Return the (x, y) coordinate for the center point of the cell that contains the specified text.  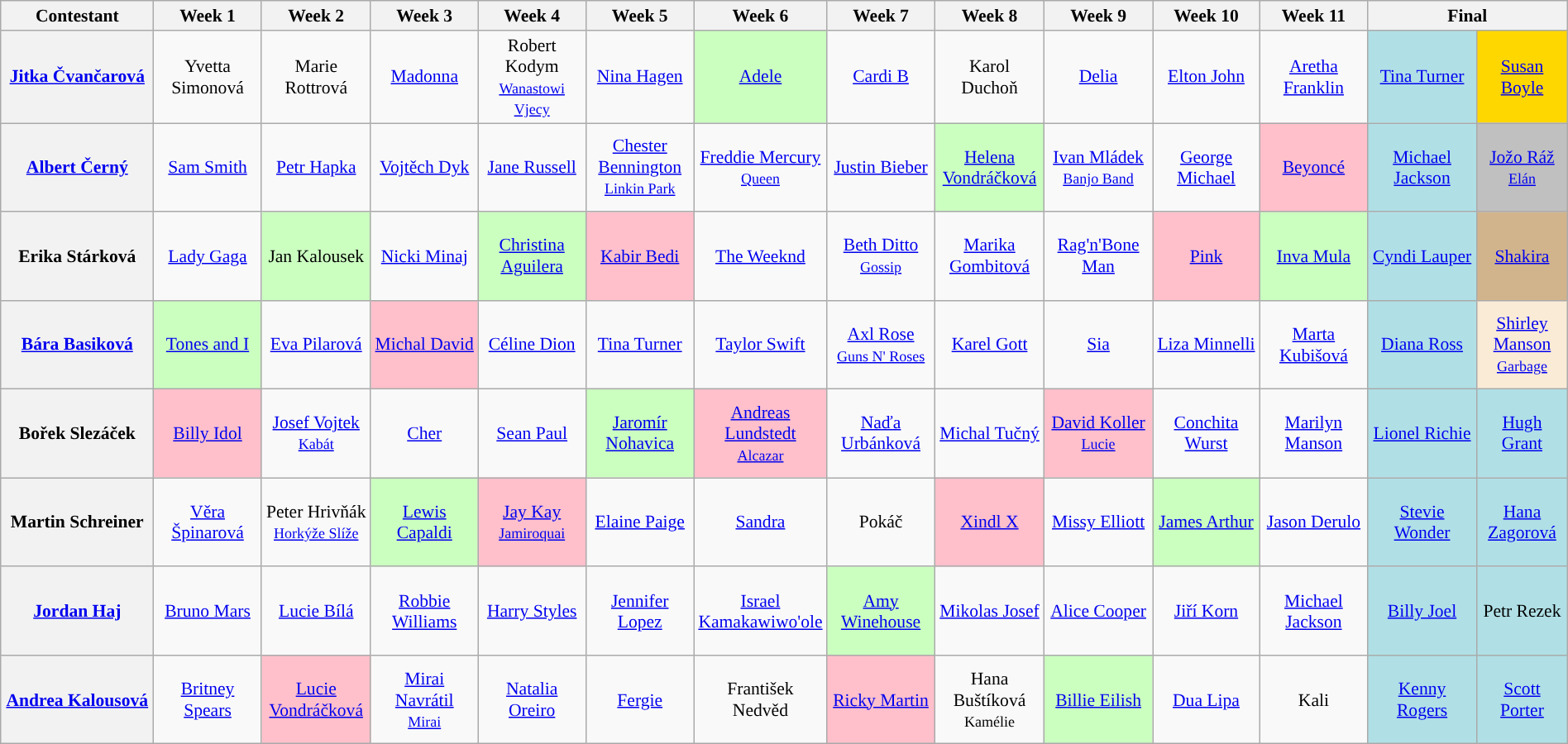
Marilyn Manson (1313, 433)
Week 8 (990, 16)
Madonna (424, 77)
Hana Zagorová (1523, 522)
Fergie (640, 699)
Susan Boyle (1523, 77)
Adele (760, 77)
Jožo RážElán (1523, 167)
Cardi B (882, 77)
Robbie Williams (424, 610)
Marie Rottrová (316, 77)
Week 4 (532, 16)
Sandra (760, 522)
Inva Mula (1313, 256)
Cyndi Lauper (1422, 256)
Justin Bieber (882, 167)
Nina Hagen (640, 77)
Freddie MercuryQueen (760, 167)
Ivan MládekBanjo Band (1098, 167)
Bruno Mars (208, 610)
Petr Hapka (316, 167)
Beth DittoGossip (882, 256)
Harry Styles (532, 610)
Marika Gombitová (990, 256)
The Weeknd (760, 256)
Lionel Richie (1422, 433)
Jan Kalousek (316, 256)
Bára Basiková (78, 346)
Natalia Oreiro (532, 699)
Xindl X (990, 522)
Billie Eilish (1098, 699)
Josef Vojtek Kabát (316, 433)
Ricky Martin (882, 699)
Albert Černý (78, 167)
Rag'n'Bone Man (1098, 256)
Week 9 (1098, 16)
Tones and I (208, 346)
Scott Porter (1523, 699)
Jay KayJamiroquai (532, 522)
Sam Smith (208, 167)
Petr Rezek (1523, 610)
Jennifer Lopez (640, 610)
Céline Dion (532, 346)
Kali (1313, 699)
Pokáč (882, 522)
Chester BenningtonLinkin Park (640, 167)
František Nedvěd (760, 699)
Taylor Swift (760, 346)
Mikolas Josef (990, 610)
Amy Winehouse (882, 610)
Eva Pilarová (316, 346)
Kabir Bedi (640, 256)
Liza Minnelli (1207, 346)
Hugh Grant (1523, 433)
Nicki Minaj (424, 256)
Sean Paul (532, 433)
Conchita Wurst (1207, 433)
Sia (1098, 346)
Yvetta Simonová (208, 77)
Diana Ross (1422, 346)
Alice Cooper (1098, 610)
Kenny Rogers (1422, 699)
Week 2 (316, 16)
David KollerLucie (1098, 433)
Week 5 (640, 16)
Shirley MansonGarbage (1523, 346)
Martin Schreiner (78, 522)
Week 3 (424, 16)
Naďa Urbánková (882, 433)
Hana BuštíkováKamélie (990, 699)
Marta Kubišová (1313, 346)
Jordan Haj (78, 610)
Michal Tučný (990, 433)
Week 6 (760, 16)
Billy Idol (208, 433)
Israel Kamakawiwo'ole (760, 610)
Week 11 (1313, 16)
Shakira (1523, 256)
Aretha Franklin (1313, 77)
Beyoncé (1313, 167)
Michal David (424, 346)
Peter Hrivňák Horkýže Slíže (316, 522)
Week 7 (882, 16)
Dua Lipa (1207, 699)
Jitka Čvančarová (78, 77)
Věra Špinarová (208, 522)
Lady Gaga (208, 256)
Week 1 (208, 16)
Axl RoseGuns N' Roses (882, 346)
Elton John (1207, 77)
Andreas LundstedtAlcazar (760, 433)
Vojtěch Dyk (424, 167)
Lewis Capaldi (424, 522)
Jane Russell (532, 167)
Karol Duchoň (990, 77)
Lucie Bílá (316, 610)
Final (1467, 16)
Delia (1098, 77)
James Arthur (1207, 522)
Bořek Slezáček (78, 433)
Erika Stárková (78, 256)
Pink (1207, 256)
Helena Vondráčková (990, 167)
Robert KodymWanastowi Vjecy (532, 77)
Stevie Wonder (1422, 522)
Christina Aguilera (532, 256)
George Michael (1207, 167)
Elaine Paige (640, 522)
Billy Joel (1422, 610)
Missy Elliott (1098, 522)
Britney Spears (208, 699)
Week 10 (1207, 16)
Jaromír Nohavica (640, 433)
Lucie Vondráčková (316, 699)
Contestant (78, 16)
Andrea Kalousová (78, 699)
Jiří Korn (1207, 610)
Cher (424, 433)
Mirai Navrátil Mirai (424, 699)
Karel Gott (990, 346)
Jason Derulo (1313, 522)
